Return [x, y] of the center of cell containing provided text 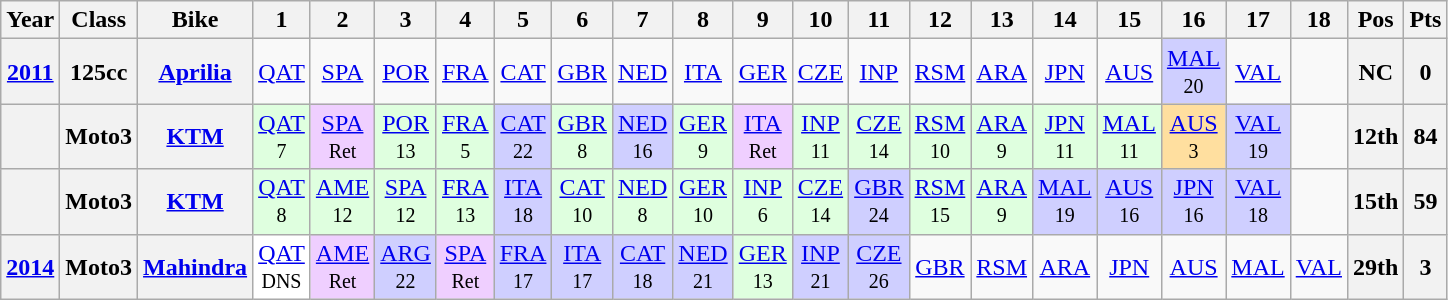
VAL19 [1258, 136]
6 [582, 20]
ARG22 [406, 266]
GBR24 [879, 202]
QAT [282, 72]
GER10 [703, 202]
17 [1258, 20]
GER9 [703, 136]
INP6 [762, 202]
QATDNS [282, 266]
AUS16 [1129, 202]
15th [1376, 202]
5 [523, 20]
VAL18 [1258, 202]
125cc [99, 72]
12th [1376, 136]
10 [820, 20]
FRA17 [523, 266]
NED [642, 72]
POR13 [406, 136]
NED16 [642, 136]
JPN16 [1193, 202]
NC [1376, 72]
MAL11 [1129, 136]
2 [342, 20]
SPA12 [406, 202]
4 [465, 20]
INP [879, 72]
AMERet [342, 266]
Bike [196, 20]
ITA18 [523, 202]
16 [1193, 20]
GBR8 [582, 136]
ITA [703, 72]
NED21 [703, 266]
MAL20 [1193, 72]
SPA [342, 72]
Class [99, 20]
CZE [820, 72]
Pts [1426, 20]
14 [1065, 20]
59 [1426, 202]
QAT7 [282, 136]
1 [282, 20]
7 [642, 20]
AUS3 [1193, 136]
POR [406, 72]
Aprilia [196, 72]
2011 [30, 72]
INP21 [820, 266]
15 [1129, 20]
RSM10 [940, 136]
CZE26 [879, 266]
84 [1426, 136]
Year [30, 20]
Pos [1376, 20]
8 [703, 20]
CAT [523, 72]
JPN11 [1065, 136]
11 [879, 20]
CAT22 [523, 136]
0 [1426, 72]
CAT10 [582, 202]
MAL19 [1065, 202]
RSM15 [940, 202]
9 [762, 20]
12 [940, 20]
AME12 [342, 202]
INP11 [820, 136]
ITA17 [582, 266]
FRA [465, 72]
NED8 [642, 202]
2014 [30, 266]
GER13 [762, 266]
13 [1002, 20]
QAT8 [282, 202]
Mahindra [196, 266]
GER [762, 72]
18 [1318, 20]
FRA5 [465, 136]
29th [1376, 266]
MAL [1258, 266]
CAT18 [642, 266]
FRA13 [465, 202]
ITARet [762, 136]
